From the cell containing the given text, extract its center point as (x, y) coordinate. 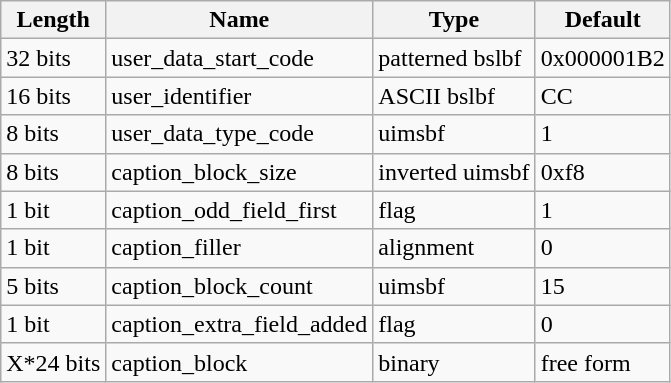
caption_odd_field_first (240, 210)
binary (454, 362)
inverted uimsbf (454, 172)
Default (602, 20)
caption_extra_field_added (240, 324)
user_identifier (240, 96)
32 bits (54, 58)
5 bits (54, 286)
Length (54, 20)
user_data_start_code (240, 58)
caption_filler (240, 248)
CC (602, 96)
patterned bslbf (454, 58)
ASCII bslbf (454, 96)
user_data_type_code (240, 134)
caption_block_count (240, 286)
X*24 bits (54, 362)
caption_block (240, 362)
alignment (454, 248)
0x000001B2 (602, 58)
0xf8 (602, 172)
free form (602, 362)
15 (602, 286)
16 bits (54, 96)
Name (240, 20)
caption_block_size (240, 172)
Type (454, 20)
